Return (X, Y) of the center of cell containing provided text 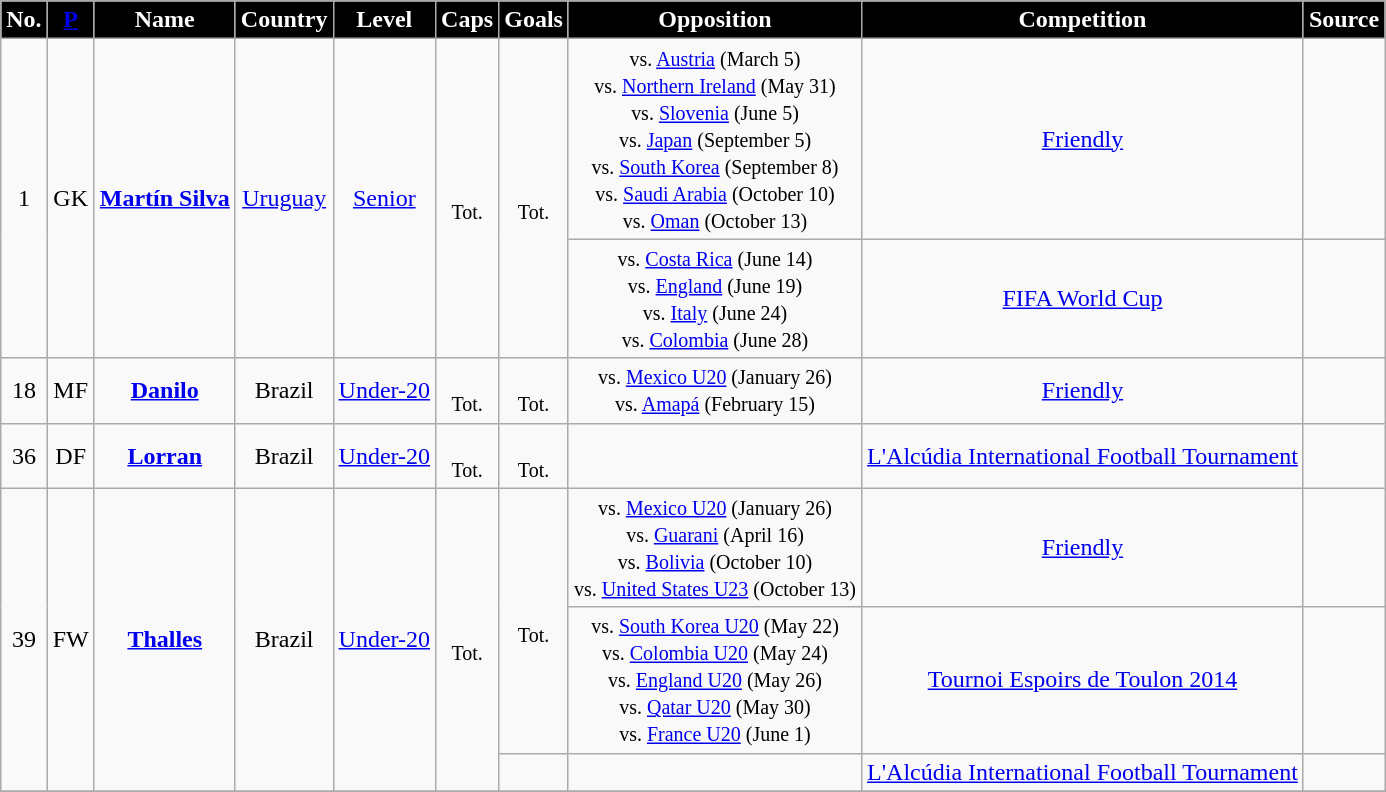
Source (1344, 20)
Opposition (714, 20)
Competition (1083, 20)
Lorran (164, 456)
vs. Mexico U20 (January 26)vs. Guarani (April 16)vs. Bolivia (October 10)vs. United States U23 (October 13) (714, 548)
MF (70, 390)
39 (24, 640)
Uruguay (284, 198)
FIFA World Cup (1083, 298)
1 (24, 198)
Danilo (164, 390)
Goals (534, 20)
vs. Mexico U20 (January 26)vs. Amapá (February 15) (714, 390)
Senior (384, 198)
P (70, 20)
vs. Costa Rica (June 14)vs. England (June 19)vs. Italy (June 24)vs. Colombia (June 28) (714, 298)
18 (24, 390)
Martín Silva (164, 198)
Name (164, 20)
Thalles (164, 640)
vs. South Korea U20 (May 22)vs. Colombia U20 (May 24)vs. England U20 (May 26)vs. Qatar U20 (May 30)vs. France U20 (June 1) (714, 680)
GK (70, 198)
Country (284, 20)
36 (24, 456)
Tournoi Espoirs de Toulon 2014 (1083, 680)
No. (24, 20)
Caps (468, 20)
Level (384, 20)
DF (70, 456)
FW (70, 640)
